Provide the (x, y) coordinate of the cell's center where the given text is located.  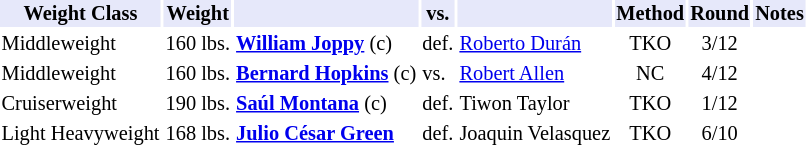
Method (650, 14)
Bernard Hopkins (c) (326, 74)
Roberto Durán (535, 44)
Round (720, 14)
NC (650, 74)
Saúl Montana (c) (326, 104)
Robert Allen (535, 74)
William Joppy (c) (326, 44)
1/12 (720, 104)
190 lbs. (198, 104)
3/12 (720, 44)
4/12 (720, 74)
Cruiserweight (80, 104)
Weight (198, 14)
Notes (780, 14)
Weight Class (80, 14)
Tiwon Taylor (535, 104)
